Search for the cell housing the specified text and yield its (X, Y) center coordinate. 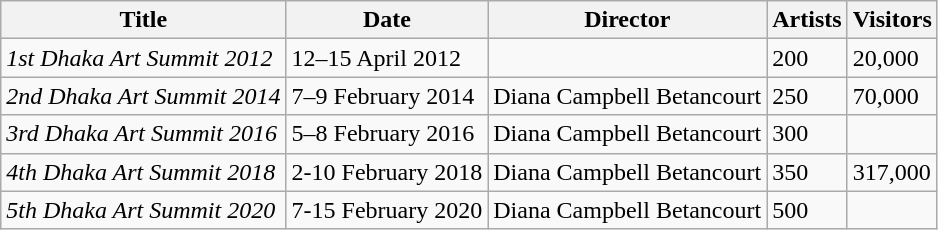
300 (807, 134)
500 (807, 210)
70,000 (892, 96)
2-10 February 2018 (387, 172)
7-15 February 2020 (387, 210)
20,000 (892, 58)
Title (144, 20)
7–9 February 2014 (387, 96)
1st Dhaka Art Summit 2012 (144, 58)
4th Dhaka Art Summit 2018 (144, 172)
3rd Dhaka Art Summit 2016 (144, 134)
5th Dhaka Art Summit 2020 (144, 210)
250 (807, 96)
5–8 February 2016 (387, 134)
Artists (807, 20)
317,000 (892, 172)
12–15 April 2012 (387, 58)
Visitors (892, 20)
Date (387, 20)
Director (628, 20)
350 (807, 172)
2nd Dhaka Art Summit 2014 (144, 96)
200 (807, 58)
